Output the (X, Y) coordinate of the center of the cell containing the given text.  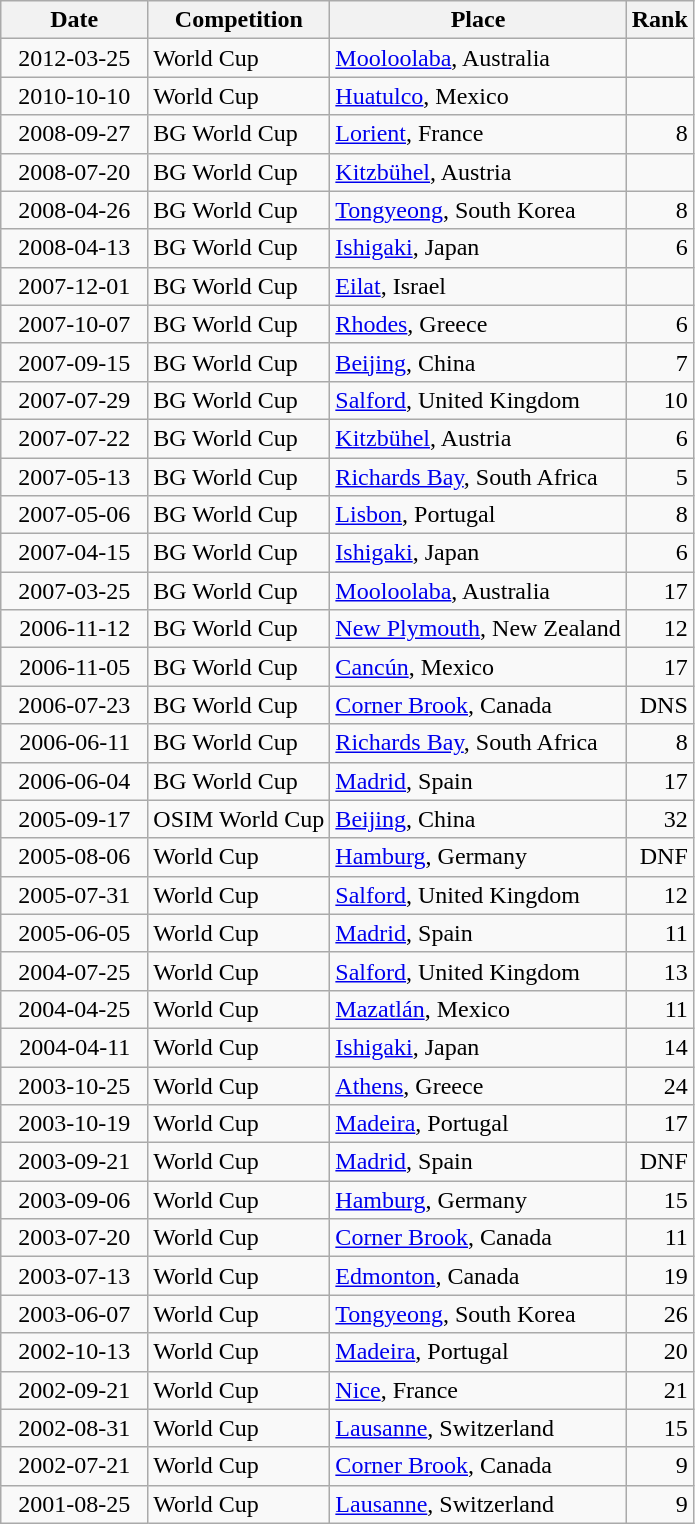
26 (660, 1314)
2003-10-25 (74, 1085)
5 (660, 477)
2007-03-25 (74, 591)
2003-10-19 (74, 1124)
Cancún, Mexico (478, 667)
14 (660, 1047)
32 (660, 819)
2004-04-11 (74, 1047)
2004-07-25 (74, 971)
2001-08-25 (74, 1504)
20 (660, 1352)
2006-07-23 (74, 705)
19 (660, 1276)
2002-09-21 (74, 1390)
2008-04-13 (74, 248)
Eilat, Israel (478, 286)
Edmonton, Canada (478, 1276)
2002-10-13 (74, 1352)
Competition (239, 20)
2003-09-06 (74, 1200)
24 (660, 1085)
2002-07-21 (74, 1466)
2007-07-29 (74, 400)
2003-09-21 (74, 1162)
10 (660, 400)
2003-07-20 (74, 1238)
2007-05-06 (74, 515)
2003-07-13 (74, 1276)
2006-06-11 (74, 743)
2008-04-26 (74, 210)
2004-04-25 (74, 1009)
2002-08-31 (74, 1428)
2010-10-10 (74, 96)
2006-11-05 (74, 667)
Rank (660, 20)
DNS (660, 705)
2005-09-17 (74, 819)
Athens, Greece (478, 1085)
Date (74, 20)
21 (660, 1390)
OSIM World Cup (239, 819)
2007-04-15 (74, 553)
Place (478, 20)
Huatulco, Mexico (478, 96)
Mazatlán, Mexico (478, 1009)
Lisbon, Portugal (478, 515)
2007-07-22 (74, 438)
2005-07-31 (74, 895)
2007-09-15 (74, 362)
Nice, France (478, 1390)
2005-06-05 (74, 933)
2008-07-20 (74, 172)
2007-05-13 (74, 477)
2005-08-06 (74, 857)
2008-09-27 (74, 134)
2007-12-01 (74, 286)
13 (660, 971)
7 (660, 362)
2006-11-12 (74, 629)
New Plymouth, New Zealand (478, 629)
2006-06-04 (74, 781)
2007-10-07 (74, 324)
2012-03-25 (74, 58)
2003-06-07 (74, 1314)
Lorient, France (478, 134)
Rhodes, Greece (478, 324)
